From the cell containing the given text, extract its center point as (x, y) coordinate. 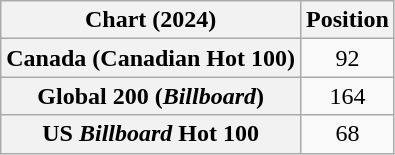
Global 200 (Billboard) (151, 96)
164 (348, 96)
Chart (2024) (151, 20)
Canada (Canadian Hot 100) (151, 58)
Position (348, 20)
92 (348, 58)
68 (348, 134)
US Billboard Hot 100 (151, 134)
